Return [x, y] of the center of cell containing provided text 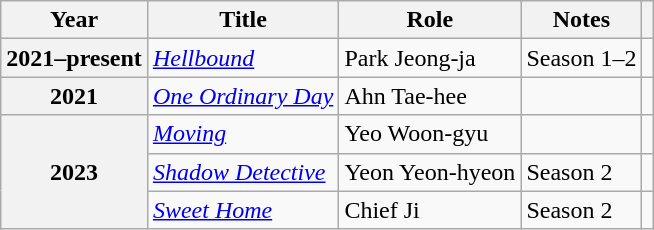
2023 [74, 172]
Title [242, 20]
Year [74, 20]
Sweet Home [242, 210]
2021 [74, 96]
One Ordinary Day [242, 96]
Yeon Yeon-hyeon [430, 172]
Moving [242, 134]
Shadow Detective [242, 172]
Hellbound [242, 58]
Season 1–2 [582, 58]
Notes [582, 20]
2021–present [74, 58]
Park Jeong-ja [430, 58]
Ahn Tae-hee [430, 96]
Chief Ji [430, 210]
Role [430, 20]
Yeo Woon-gyu [430, 134]
